Extract the [X, Y] coordinate from the center of the cell holding the provided text.  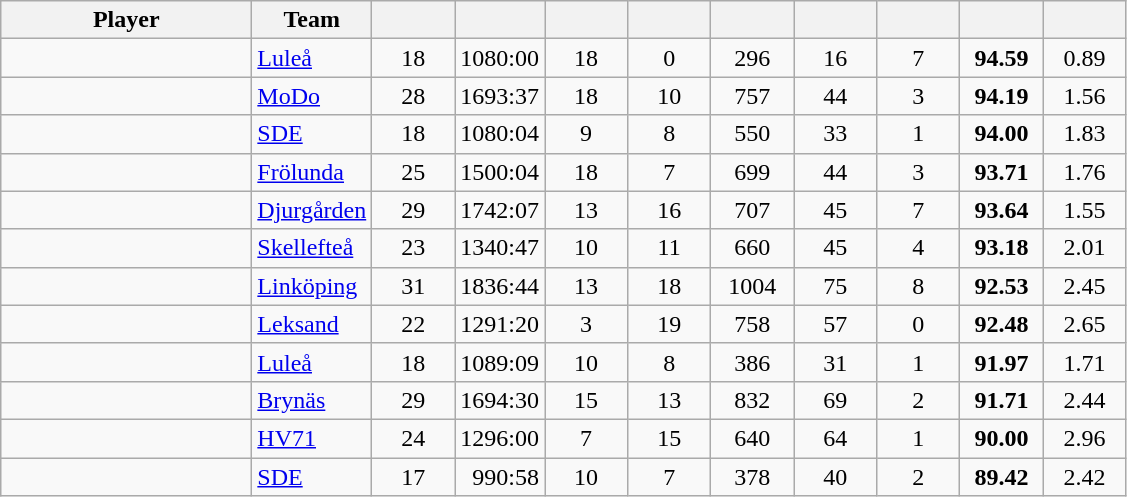
Djurgården [312, 210]
2.65 [1084, 324]
Leksand [312, 324]
Brynäs [312, 400]
19 [670, 324]
1693:37 [500, 96]
1296:00 [500, 438]
296 [752, 58]
92.53 [1002, 286]
17 [414, 477]
4 [918, 248]
Frölunda [312, 172]
64 [836, 438]
1694:30 [500, 400]
832 [752, 400]
69 [836, 400]
550 [752, 134]
699 [752, 172]
Player [126, 20]
0.89 [1084, 58]
2.96 [1084, 438]
93.64 [1002, 210]
92.48 [1002, 324]
Skellefteå [312, 248]
1.56 [1084, 96]
28 [414, 96]
Linköping [312, 286]
1080:04 [500, 134]
22 [414, 324]
386 [752, 362]
1080:00 [500, 58]
757 [752, 96]
57 [836, 324]
640 [752, 438]
89.42 [1002, 477]
23 [414, 248]
25 [414, 172]
2.44 [1084, 400]
MoDo [312, 96]
1836:44 [500, 286]
75 [836, 286]
1.83 [1084, 134]
1004 [752, 286]
1.71 [1084, 362]
1340:47 [500, 248]
Team [312, 20]
378 [752, 477]
1500:04 [500, 172]
91.71 [1002, 400]
2.42 [1084, 477]
24 [414, 438]
11 [670, 248]
33 [836, 134]
40 [836, 477]
1742:07 [500, 210]
94.00 [1002, 134]
2.45 [1084, 286]
HV71 [312, 438]
1291:20 [500, 324]
94.59 [1002, 58]
990:58 [500, 477]
2.01 [1084, 248]
9 [586, 134]
1.76 [1084, 172]
1089:09 [500, 362]
93.71 [1002, 172]
758 [752, 324]
91.97 [1002, 362]
1.55 [1084, 210]
90.00 [1002, 438]
707 [752, 210]
93.18 [1002, 248]
660 [752, 248]
94.19 [1002, 96]
